Identify which cell holds the provided text, then report its [x, y] central coordinate. 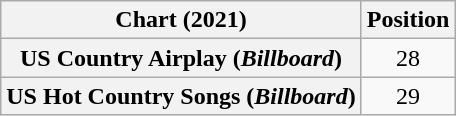
Position [408, 20]
US Country Airplay (Billboard) [181, 58]
28 [408, 58]
29 [408, 96]
US Hot Country Songs (Billboard) [181, 96]
Chart (2021) [181, 20]
